Return the [x, y] coordinate for the center point of the cell that contains the specified text.  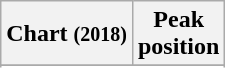
Chart (2018) [67, 34]
Peakposition [178, 34]
